Output the (X, Y) coordinate of the center of the cell containing the given text.  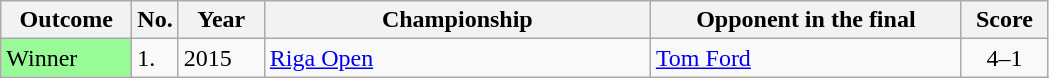
No. (155, 20)
Year (221, 20)
2015 (221, 58)
1. (155, 58)
Winner (66, 58)
Championship (457, 20)
Riga Open (457, 58)
Tom Ford (806, 58)
Score (1004, 20)
Outcome (66, 20)
Opponent in the final (806, 20)
4–1 (1004, 58)
